Output the [x, y] coordinate of the center of the cell containing the given text.  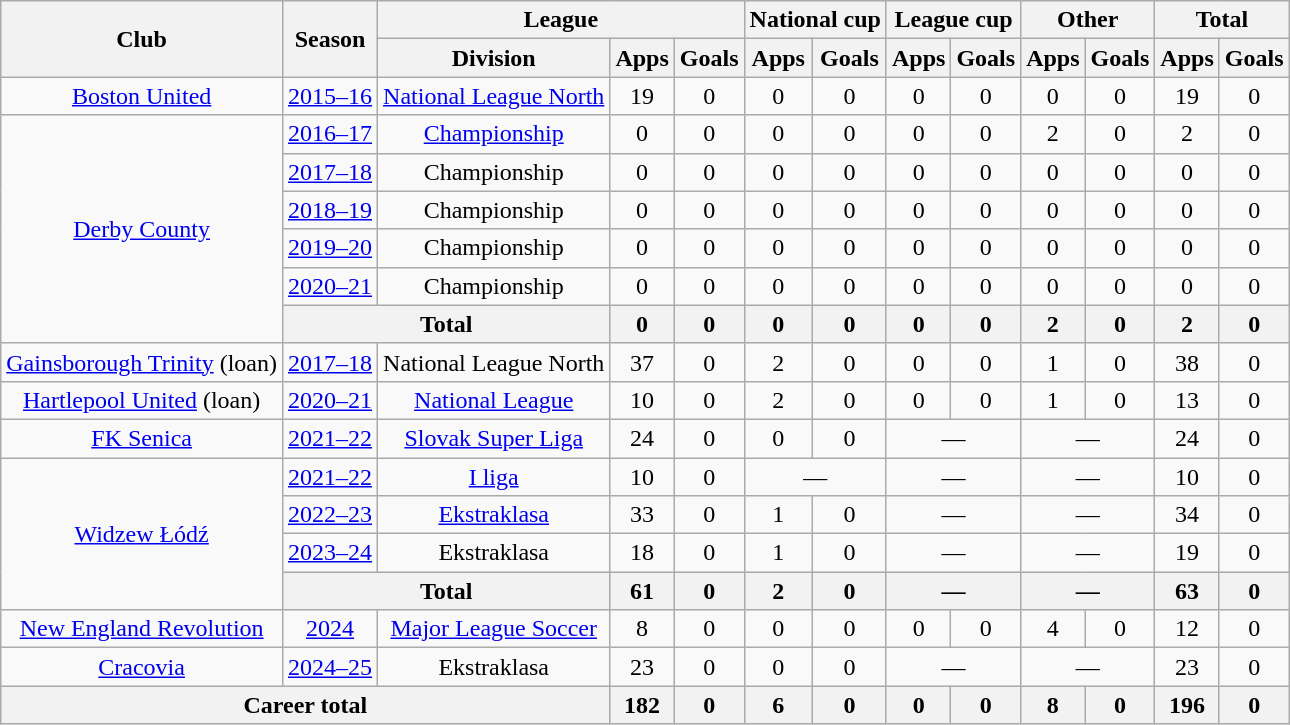
6 [778, 705]
61 [642, 591]
Division [494, 58]
Widzew Łódź [142, 534]
Derby County [142, 229]
Club [142, 39]
Slovak Super Liga [494, 438]
I liga [494, 477]
National League [494, 400]
4 [1053, 629]
National cup [815, 20]
2019–20 [330, 248]
Season [330, 39]
Career total [306, 705]
New England Revolution [142, 629]
2015–16 [330, 96]
Cracovia [142, 667]
13 [1187, 400]
Major League Soccer [494, 629]
Hartlepool United (loan) [142, 400]
18 [642, 553]
2023–24 [330, 553]
2024 [330, 629]
2022–23 [330, 515]
Gainsborough Trinity (loan) [142, 362]
38 [1187, 362]
196 [1187, 705]
63 [1187, 591]
Boston United [142, 96]
2016–17 [330, 134]
37 [642, 362]
2018–19 [330, 210]
2024–25 [330, 667]
League [561, 20]
12 [1187, 629]
34 [1187, 515]
League cup [953, 20]
182 [642, 705]
33 [642, 515]
Other [1088, 20]
FK Senica [142, 438]
